Find where the given text appears and provide that cell's center as (x, y) coordinate. 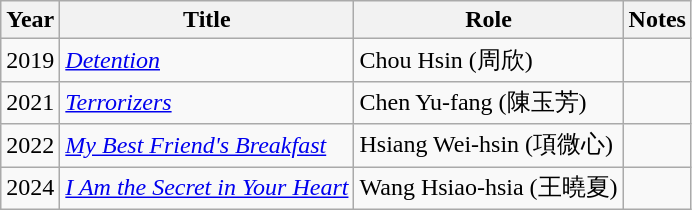
Title (207, 20)
2022 (30, 146)
2021 (30, 102)
Year (30, 20)
I Am the Secret in Your Heart (207, 188)
2019 (30, 60)
Notes (657, 20)
My Best Friend's Breakfast (207, 146)
Detention (207, 60)
Chou Hsin (周欣) (488, 60)
Terrorizers (207, 102)
Chen Yu-fang (陳玉芳) (488, 102)
2024 (30, 188)
Hsiang Wei-hsin (項微心) (488, 146)
Role (488, 20)
Wang Hsiao-hsia (王曉夏) (488, 188)
